Scan for the cell matching the given text and deliver its [x, y] coordinate at center. 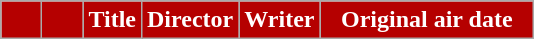
Title [112, 20]
Original air date [427, 20]
Director [190, 20]
Writer [280, 20]
